Identify which cell holds the provided text, then report its [X, Y] central coordinate. 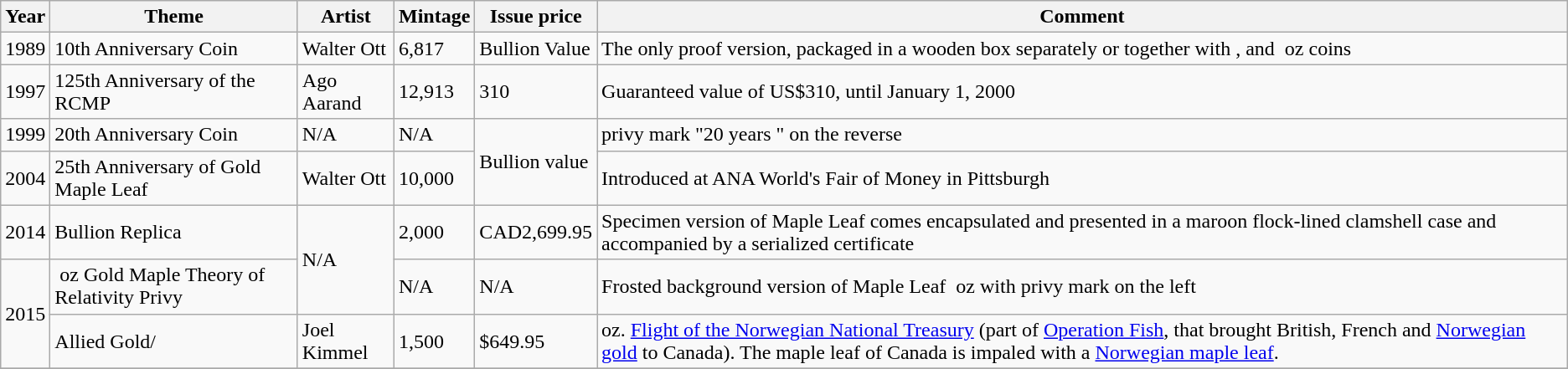
CAD2,699.95 [536, 233]
Joel Kimmel [345, 341]
Allied Gold/ [174, 341]
oz Gold Maple Theory of Relativity Privy [174, 286]
1989 [25, 49]
10,000 [434, 177]
20th Anniversary Coin [174, 135]
310 [536, 92]
2,000 [434, 233]
2004 [25, 177]
1,500 [434, 341]
1997 [25, 92]
Comment [1082, 17]
Frosted background version of Maple Leaf oz with privy mark on the left [1082, 286]
2015 [25, 314]
Year [25, 17]
Bullion value [536, 162]
Theme [174, 17]
125th Anniversary of the RCMP [174, 92]
Bullion Replica [174, 233]
Guaranteed value of US$310, until January 1, 2000 [1082, 92]
12,913 [434, 92]
25th Anniversary of Gold Maple Leaf [174, 177]
Artist [345, 17]
Mintage [434, 17]
The only proof version, packaged in a wooden box separately or together with , and oz coins [1082, 49]
$649.95 [536, 341]
privy mark "20 years " on the reverse [1082, 135]
Specimen version of Maple Leaf comes encapsulated and presented in a maroon flock-lined clamshell case and accompanied by a serialized certificate [1082, 233]
2014 [25, 233]
Ago Aarand [345, 92]
Introduced at ANA World's Fair of Money in Pittsburgh [1082, 177]
10th Anniversary Coin [174, 49]
1999 [25, 135]
Issue price [536, 17]
6,817 [434, 49]
Bullion Value [536, 49]
